Return the [X, Y] coordinate for the center point of the cell that contains the specified text.  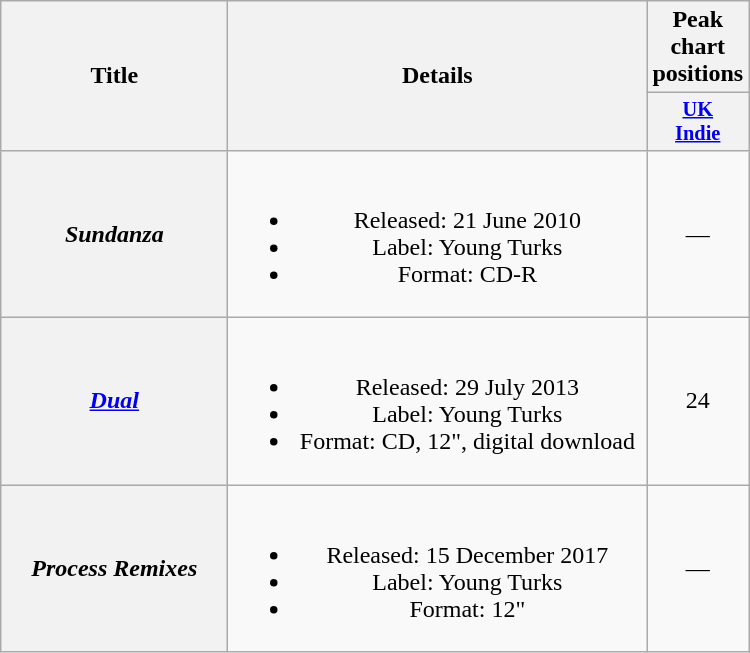
Title [114, 76]
Peak chart positions [698, 47]
Process Remixes [114, 568]
Released: 21 June 2010Label: Young TurksFormat: CD-R [438, 234]
UKIndie [698, 122]
Dual [114, 402]
24 [698, 402]
Sundanza [114, 234]
Details [438, 76]
Released: 15 December 2017Label: Young TurksFormat: 12" [438, 568]
Released: 29 July 2013Label: Young TurksFormat: CD, 12", digital download [438, 402]
